Determine the (X, Y) coordinate at the center of the cell enclosing the given text.  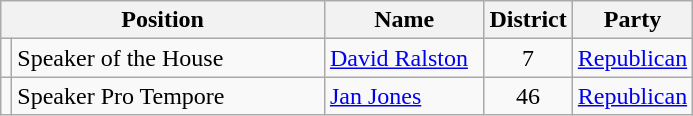
46 (528, 96)
Name (404, 20)
David Ralston (404, 58)
District (528, 20)
Position (163, 20)
Party (632, 20)
Jan Jones (404, 96)
7 (528, 58)
Speaker of the House (168, 58)
Speaker Pro Tempore (168, 96)
